Locate the cell with the specified text and output its [x, y] center coordinate. 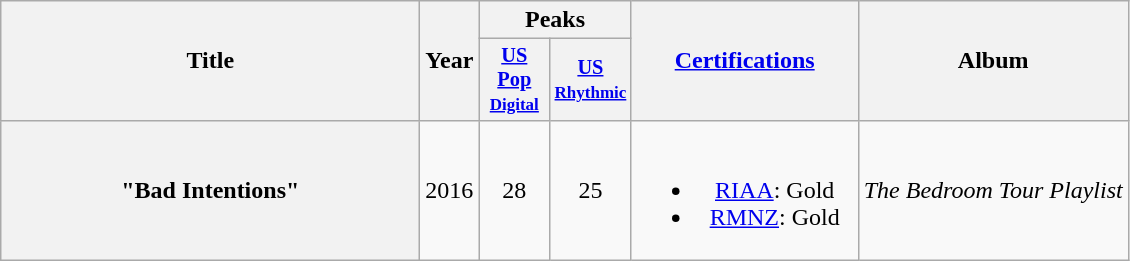
The Bedroom Tour Playlist [993, 190]
Year [450, 61]
Album [993, 61]
Certifications [744, 61]
28 [514, 190]
USRhythmic [590, 80]
Title [210, 61]
2016 [450, 190]
USPopDigital [514, 80]
Peaks [555, 20]
RIAA: GoldRMNZ: Gold [744, 190]
"Bad Intentions" [210, 190]
25 [590, 190]
